Extract the [x, y] coordinate from the center of the cell holding the provided text.  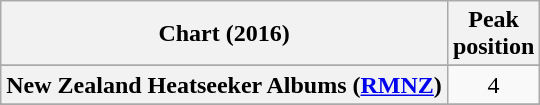
Peak position [493, 34]
4 [493, 85]
Chart (2016) [224, 34]
New Zealand Heatseeker Albums (RMNZ) [224, 85]
